Return [X, Y] of the center of cell containing provided text 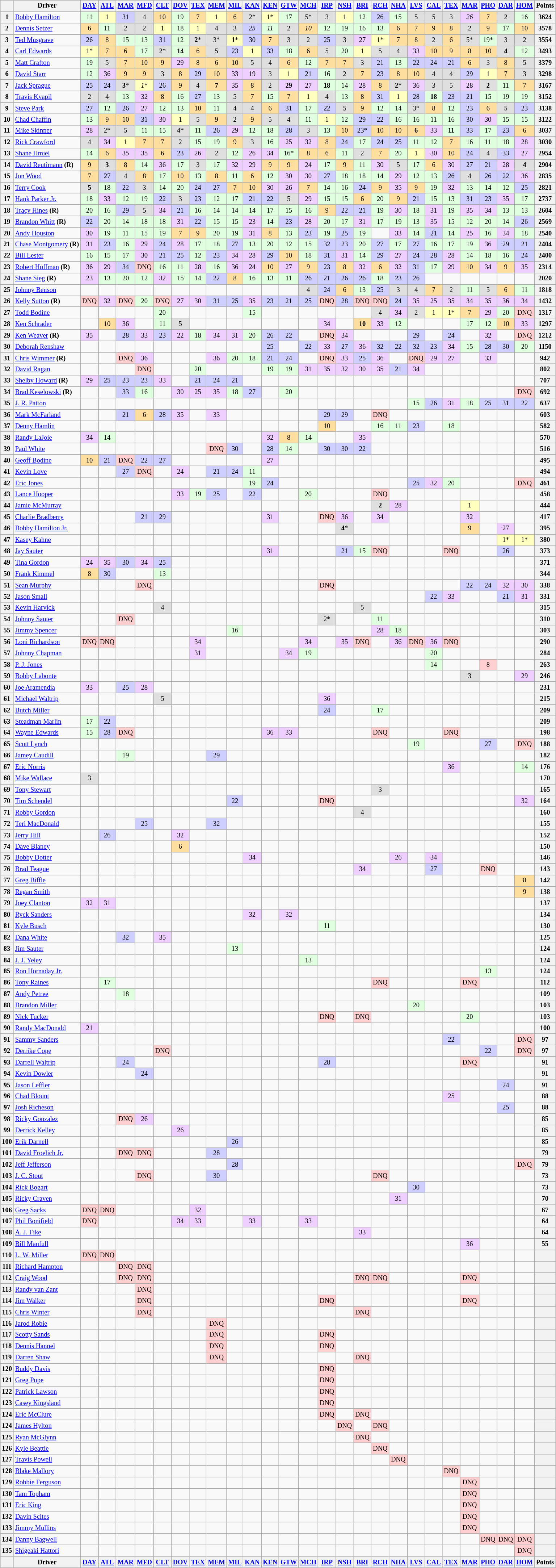
1297 [545, 324]
458 [545, 495]
3379 [545, 63]
2821 [545, 188]
2540 [545, 233]
J. R. Patton [47, 404]
98 [7, 1119]
102 [7, 1165]
Kyle Beattie [47, 1449]
111 [7, 1267]
Jack Sprague [47, 85]
76 [7, 869]
113 [7, 1289]
155 [545, 824]
802 [545, 369]
71 [7, 813]
444 [545, 506]
Frank Kimmel [47, 574]
Paul White [47, 449]
Robby Gordon [47, 813]
133 [7, 1528]
1818 [545, 290]
Jason Small [47, 597]
74 [7, 847]
Regan Smith [47, 892]
3030 [545, 142]
Bobby Hamilton [47, 17]
J. J. Yeley [47, 960]
344 [545, 574]
99 [7, 1131]
Jon Wood [47, 176]
2020 [545, 279]
84 [7, 960]
Tony Stewart [47, 790]
331 [545, 597]
Dennis Hannel [47, 1346]
Andy Houston [47, 233]
2400 [545, 256]
637 [545, 404]
Scotty Sands [47, 1335]
Derrick Kelley [47, 1131]
37 [7, 426]
Shelby Howard (R) [47, 381]
152 [545, 835]
Bill Manfull [47, 1244]
Bobby Labonte [47, 676]
108 [7, 1233]
Lance Hooper [47, 495]
93 [7, 1062]
J. C. Stout [47, 1176]
Sean Murphy [47, 585]
494 [545, 472]
Johnny Sauter [47, 619]
60 [7, 687]
284 [545, 653]
Mark McFarland [47, 415]
198 [545, 733]
Jim Walker [47, 1301]
Craig Wood [47, 1278]
Mike Skinner [47, 131]
Butch Miller [47, 710]
Ryan McGlynn [47, 1437]
23* [362, 131]
David Reutimann (R) [47, 165]
Denny Hamlin [47, 426]
42 [7, 483]
Johnny Benson [47, 290]
164 [545, 801]
62 [7, 710]
Jamey Caudill [47, 756]
Eric McClure [47, 1415]
63 [7, 722]
128 [7, 1471]
Geoff Bodine [47, 460]
263 [545, 665]
Kasey Kahne [47, 540]
89 [7, 1017]
115 [7, 1312]
101 [7, 1153]
90 [7, 1028]
51 [7, 585]
Loni Richardson [47, 642]
338 [545, 585]
146 [545, 858]
52 [7, 597]
3554 [545, 40]
303 [545, 631]
Dennis Setzer [47, 29]
Chad Blount [47, 1097]
137 [545, 903]
Kelly Sutton (R) [47, 301]
1317 [545, 313]
Bill Lester [47, 256]
310 [545, 619]
46 [7, 529]
57 [7, 653]
Rick Crawford [47, 142]
707 [545, 381]
Chase Montgomery (R) [47, 245]
143 [545, 869]
Wayne Edwards [47, 733]
122 [7, 1392]
86 [7, 983]
3122 [545, 120]
Ken Weaver (R) [47, 335]
Eric King [47, 1505]
3298 [545, 74]
Mike Wallace [47, 779]
Jarod Robie [47, 1324]
Ken Schrader [47, 324]
1212 [545, 335]
3152 [545, 97]
66 [7, 756]
Randy van Zant [47, 1289]
Johnny Chapman [47, 653]
516 [545, 449]
127 [7, 1460]
Rick Bogart [47, 1187]
106 [7, 1210]
Ricky Gonzalez [47, 1119]
2404 [545, 245]
47 [7, 540]
Tam Topham [47, 1494]
A. J. Fike [47, 1233]
117 [7, 1335]
58 [7, 665]
132 [7, 1517]
3578 [545, 29]
Ted Musgrave [47, 40]
69 [7, 790]
692 [545, 392]
Travis Powell [47, 1460]
315 [545, 608]
94 [7, 1074]
3493 [545, 51]
380 [545, 540]
92 [7, 1051]
Robert Huffman (R) [47, 267]
72 [7, 824]
2314 [545, 267]
Greg Biffle [47, 881]
Todd Bodine [47, 313]
3138 [545, 108]
417 [545, 517]
Darren Shaw [47, 1358]
77 [7, 881]
495 [545, 460]
David Ragan [47, 369]
Darrell Waltrip [47, 1062]
3167 [545, 85]
80 [7, 915]
43 [7, 495]
1432 [545, 301]
246 [545, 676]
50 [7, 574]
40 [7, 460]
Jay Sauter [47, 551]
2569 [545, 222]
59 [7, 676]
Phil Bonifield [47, 1221]
Eric Norris [47, 767]
16* [289, 154]
Sammy Sanders [47, 1040]
942 [545, 358]
570 [545, 438]
96 [7, 1097]
Eric Jones [47, 483]
Dave Blaney [47, 847]
Carl Edwards [47, 51]
Dana White [47, 937]
Brad Teague [47, 869]
Bobby Dotter [47, 858]
P. J. Jones [47, 665]
Steve Park [47, 108]
81 [7, 926]
Ron Hornaday Jr. [47, 971]
Terry Cook [47, 188]
53 [7, 608]
Derrike Cope [47, 1051]
Danny Bagwell [47, 1539]
75 [7, 858]
1150 [545, 347]
105 [7, 1199]
Deborah Renshaw [47, 347]
44 [7, 506]
61 [7, 699]
Josh Richeson [47, 1108]
Kyle Busch [47, 926]
Tina Gordon [47, 563]
135 [7, 1551]
2737 [545, 199]
Casey Kingsland [47, 1403]
138 [545, 892]
188 [545, 744]
Travis Kvapil [47, 97]
54 [7, 619]
Michael Waltrip [47, 699]
2954 [545, 154]
Robbie Ferguson [47, 1483]
Jason Leffler [47, 1085]
Brandon Miller [47, 1005]
119 [7, 1358]
129 [7, 1483]
Jamie McMurray [47, 506]
David Froelich Jr. [47, 1153]
Erik Darnell [47, 1142]
142 [545, 881]
Jimmy Spencer [47, 631]
170 [545, 779]
39 [7, 449]
110 [7, 1255]
Andy Petree [47, 994]
45 [7, 517]
Patrick Lawson [47, 1392]
603 [545, 415]
Teri MacDonald [47, 824]
56 [7, 642]
107 [7, 1221]
Joe Aramendia [47, 687]
2904 [545, 165]
Greg Sacks [47, 1210]
38 [7, 438]
Randy MacDonald [47, 1028]
Richard Hampton [47, 1267]
Greg Pope [47, 1381]
78 [7, 892]
Randy LaJoie [47, 438]
2604 [545, 211]
95 [7, 1085]
Kevin Dowler [47, 1074]
Joey Clanton [47, 903]
120 [7, 1369]
121 [7, 1381]
82 [7, 937]
582 [545, 426]
Shane Sieg (R) [47, 279]
Chris Wimmer (R) [47, 358]
Ricky Craven [47, 1199]
68 [7, 779]
231 [545, 687]
Jeff Jefferson [47, 1165]
Matt Crafton [47, 63]
290 [545, 642]
65 [7, 744]
Brad Keselowski (R) [47, 392]
Chris Winter [47, 1312]
Jimmy Mullins [47, 1528]
L. W. Miller [47, 1255]
Tim Schendel [47, 801]
87 [7, 994]
Hank Parker Jr. [47, 199]
Kevin Harvick [47, 608]
118 [7, 1346]
Bobby Hamilton Jr. [47, 529]
176 [545, 767]
123 [7, 1403]
160 [545, 813]
461 [545, 483]
373 [545, 551]
41 [7, 472]
131 [7, 1505]
Chad Chaffin [47, 120]
Brandon Whitt (R) [47, 222]
Blake Mallory [47, 1471]
126 [7, 1449]
3037 [545, 131]
182 [545, 756]
Jerry Hill [47, 835]
165 [545, 790]
Ryck Sanders [47, 915]
114 [7, 1301]
49 [7, 563]
Nick Tucker [47, 1017]
Shane Hmiel [47, 154]
395 [545, 529]
Kevin Love [47, 472]
Davin Scites [47, 1517]
Tony Raines [47, 983]
David Starr [47, 74]
104 [7, 1187]
James Hylton [47, 1426]
371 [545, 563]
Jim Sauter [47, 949]
116 [7, 1324]
Steadman Marlin [47, 722]
3624 [545, 17]
48 [7, 551]
83 [7, 949]
150 [545, 847]
19* [488, 40]
2835 [545, 176]
Charlie Bradberry [47, 517]
Tracy Hines (R) [47, 211]
215 [545, 699]
Buddy Davis [47, 1369]
Scott Lynch [47, 744]
Shigeaki Hattori [47, 1551]
